Return the (X, Y) coordinate for the center point of the cell that contains the specified text.  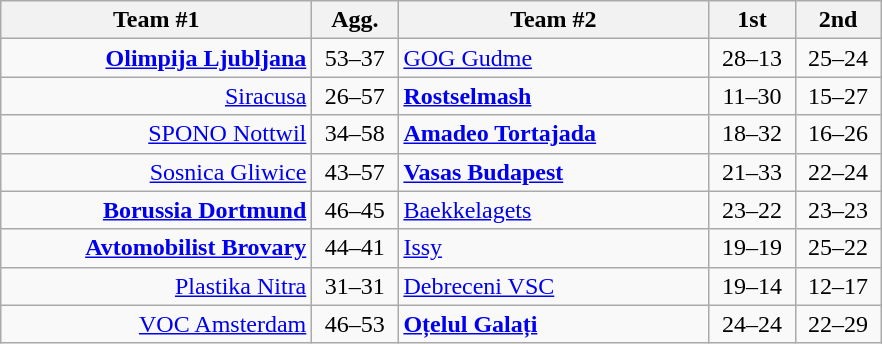
Avtomobilist Brovary (156, 248)
23–23 (838, 210)
Borussia Dortmund (156, 210)
21–33 (752, 172)
15–27 (838, 96)
22–29 (838, 324)
Sosnica Gliwice (156, 172)
28–13 (752, 58)
Oțelul Galați (554, 324)
Plastika Nitra (156, 286)
Agg. (355, 20)
1st (752, 20)
Issy (554, 248)
46–53 (355, 324)
11–30 (752, 96)
53–37 (355, 58)
18–32 (752, 134)
Team #1 (156, 20)
19–14 (752, 286)
16–26 (838, 134)
Baekkelagets (554, 210)
19–19 (752, 248)
Siracusa (156, 96)
GOG Gudme (554, 58)
Amadeo Tortajada (554, 134)
25–24 (838, 58)
Vasas Budapest (554, 172)
SPONO Nottwil (156, 134)
22–24 (838, 172)
26–57 (355, 96)
Olimpija Ljubljana (156, 58)
23–22 (752, 210)
25–22 (838, 248)
VOC Amsterdam (156, 324)
31–31 (355, 286)
Rostselmash (554, 96)
Debreceni VSC (554, 286)
24–24 (752, 324)
Team #2 (554, 20)
43–57 (355, 172)
2nd (838, 20)
44–41 (355, 248)
34–58 (355, 134)
46–45 (355, 210)
12–17 (838, 286)
